Determine the (x, y) coordinate at the center of the cell enclosing the given text.  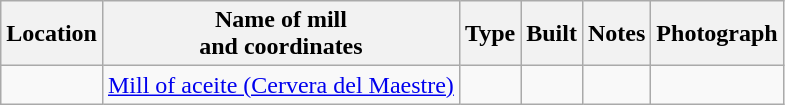
Mill of aceite (Cervera del Maestre) (280, 85)
Built (552, 34)
Photograph (717, 34)
Name of milland coordinates (280, 34)
Location (52, 34)
Notes (616, 34)
Type (490, 34)
